Locate the cell with the specified text and output its [X, Y] center coordinate. 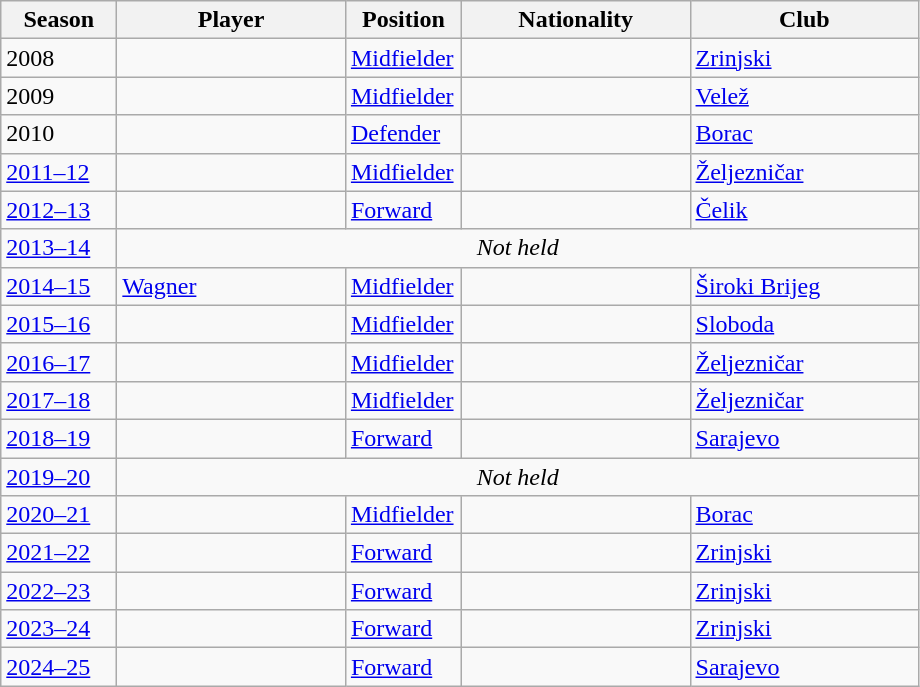
Čelik [804, 210]
Velež [804, 96]
Position [403, 20]
2012–13 [59, 210]
2017–18 [59, 400]
Player [232, 20]
2014–15 [59, 286]
2023–24 [59, 629]
Široki Brijeg [804, 286]
2011–12 [59, 172]
2010 [59, 134]
2009 [59, 96]
2019–20 [59, 477]
Nationality [576, 20]
2008 [59, 58]
Season [59, 20]
2024–25 [59, 667]
Club [804, 20]
Defender [403, 134]
2020–21 [59, 515]
2021–22 [59, 553]
2022–23 [59, 591]
2016–17 [59, 362]
2018–19 [59, 438]
Sloboda [804, 324]
Wagner [232, 286]
2015–16 [59, 324]
2013–14 [59, 248]
